Output the (X, Y) coordinate of the center of the cell containing the given text.  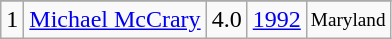
1 (12, 20)
4.0 (226, 20)
Maryland (348, 20)
1992 (276, 20)
Michael McCrary (115, 20)
